Output the [X, Y] coordinate of the center of the cell containing the given text.  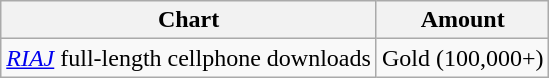
Amount [462, 20]
Chart [189, 20]
RIAJ full-length cellphone downloads [189, 58]
Gold (100,000+) [462, 58]
